Provide the [X, Y] coordinate of the cell's center where the given text is located.  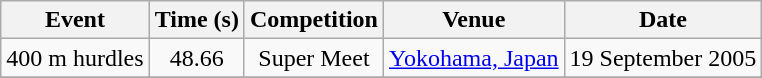
Yokohama, Japan [474, 58]
Event [75, 20]
48.66 [196, 58]
Venue [474, 20]
19 September 2005 [663, 58]
400 m hurdles [75, 58]
Time (s) [196, 20]
Competition [314, 20]
Super Meet [314, 58]
Date [663, 20]
